Output the (X, Y) coordinate of the center of the cell containing the given text.  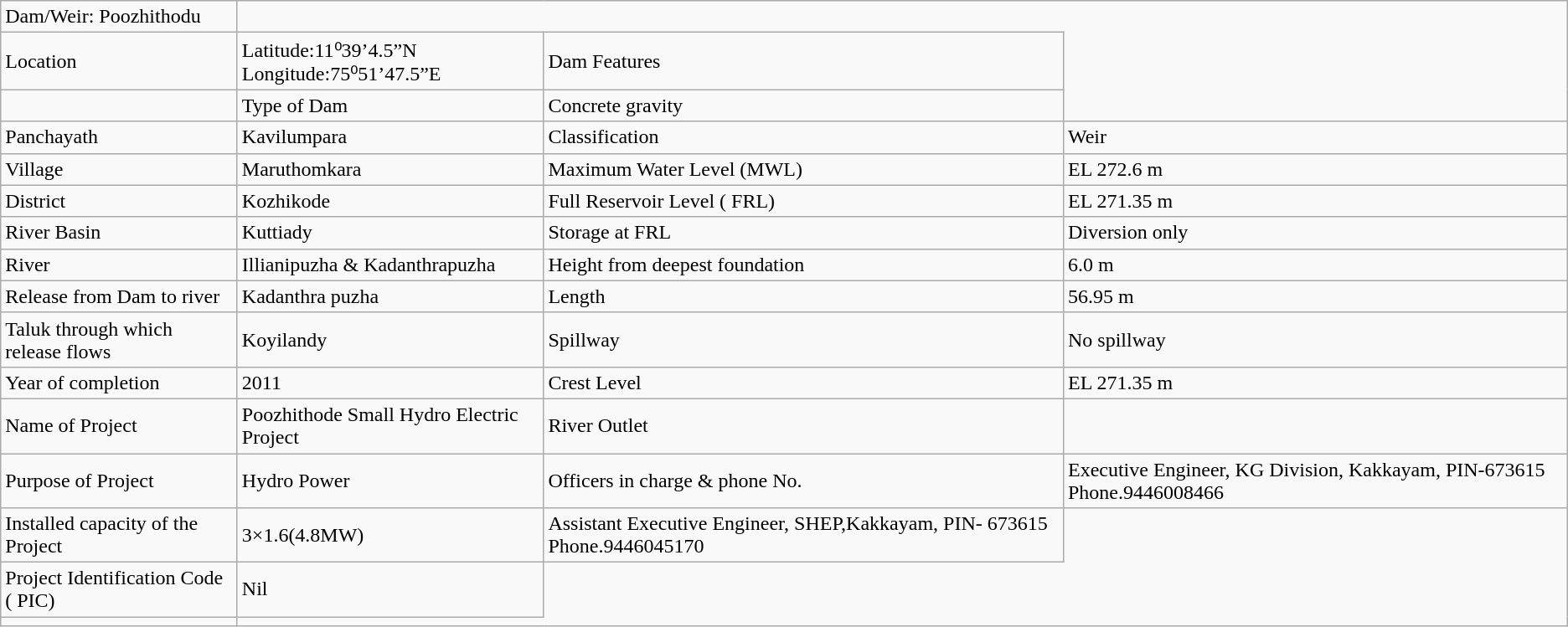
Installed capacity of the Project (119, 536)
Panchayath (119, 137)
Storage at FRL (804, 233)
2011 (390, 383)
Executive Engineer, KG Division, Kakkayam, PIN-673615 Phone.9446008466 (1315, 481)
Project Identification Code ( PIC) (119, 589)
Location (119, 61)
Illianipuzha & Kadanthrapuzha (390, 265)
Kuttiady (390, 233)
Maximum Water Level (MWL) (804, 169)
Taluk through which release flows (119, 340)
Assistant Executive Engineer, SHEP,Kakkayam, PIN- 673615 Phone.9446045170 (804, 536)
Weir (1315, 137)
Name of Project (119, 425)
District (119, 201)
3×1.6(4.8MW) (390, 536)
6.0 m (1315, 265)
Height from deepest foundation (804, 265)
Classification (804, 137)
56.95 m (1315, 296)
Dam Features (804, 61)
Release from Dam to river (119, 296)
Spillway (804, 340)
Koyilandy (390, 340)
Latitude:11⁰39’4.5”NLongitude:75⁰51’47.5”E (390, 61)
Maruthomkara (390, 169)
Crest Level (804, 383)
Year of completion (119, 383)
River Outlet (804, 425)
No spillway (1315, 340)
EL 272.6 m (1315, 169)
Poozhithode Small Hydro Electric Project (390, 425)
Kavilumpara (390, 137)
River Basin (119, 233)
Officers in charge & phone No. (804, 481)
River (119, 265)
Nil (390, 589)
Diversion only (1315, 233)
Kadanthra puzha (390, 296)
Village (119, 169)
Purpose of Project (119, 481)
Type of Dam (390, 105)
Full Reservoir Level ( FRL) (804, 201)
Concrete gravity (804, 105)
Kozhikode (390, 201)
Hydro Power (390, 481)
Length (804, 296)
Dam/Weir: Poozhithodu (119, 17)
